Find where the given text appears and provide that cell's center as [x, y] coordinate. 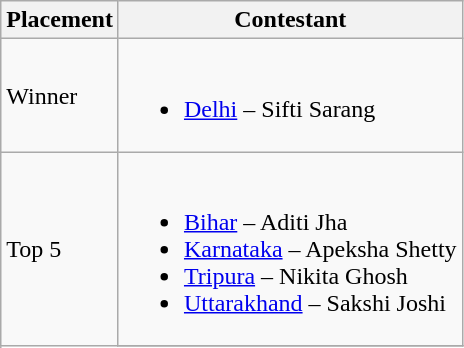
Winner [60, 96]
Contestant [290, 20]
Placement [60, 20]
Bihar – Aditi JhaKarnataka – Apeksha ShettyTripura – Nikita GhoshUttarakhand – Sakshi Joshi [290, 249]
Top 5 [60, 249]
Delhi – Sifti Sarang [290, 96]
